Identify which cell holds the provided text, then report its [X, Y] central coordinate. 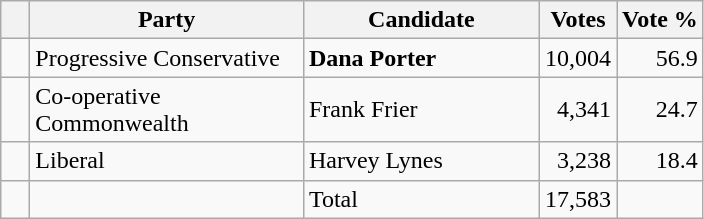
Dana Porter [421, 58]
Progressive Conservative [167, 58]
17,583 [578, 199]
Harvey Lynes [421, 161]
Candidate [421, 20]
Liberal [167, 161]
Votes [578, 20]
Frank Frier [421, 110]
Total [421, 199]
18.4 [660, 161]
56.9 [660, 58]
Co-operative Commonwealth [167, 110]
10,004 [578, 58]
Party [167, 20]
24.7 [660, 110]
4,341 [578, 110]
3,238 [578, 161]
Vote % [660, 20]
